Identify which cell holds the provided text, then report its (X, Y) central coordinate. 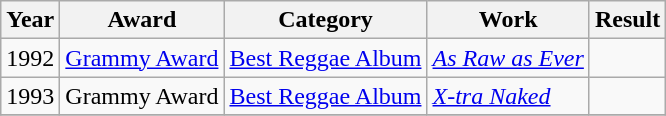
Work (508, 20)
X-tra Naked (508, 96)
Result (627, 20)
Year (30, 20)
Category (326, 20)
Award (142, 20)
1993 (30, 96)
As Raw as Ever (508, 58)
1992 (30, 58)
